Find where the given text appears and provide that cell's center as [x, y] coordinate. 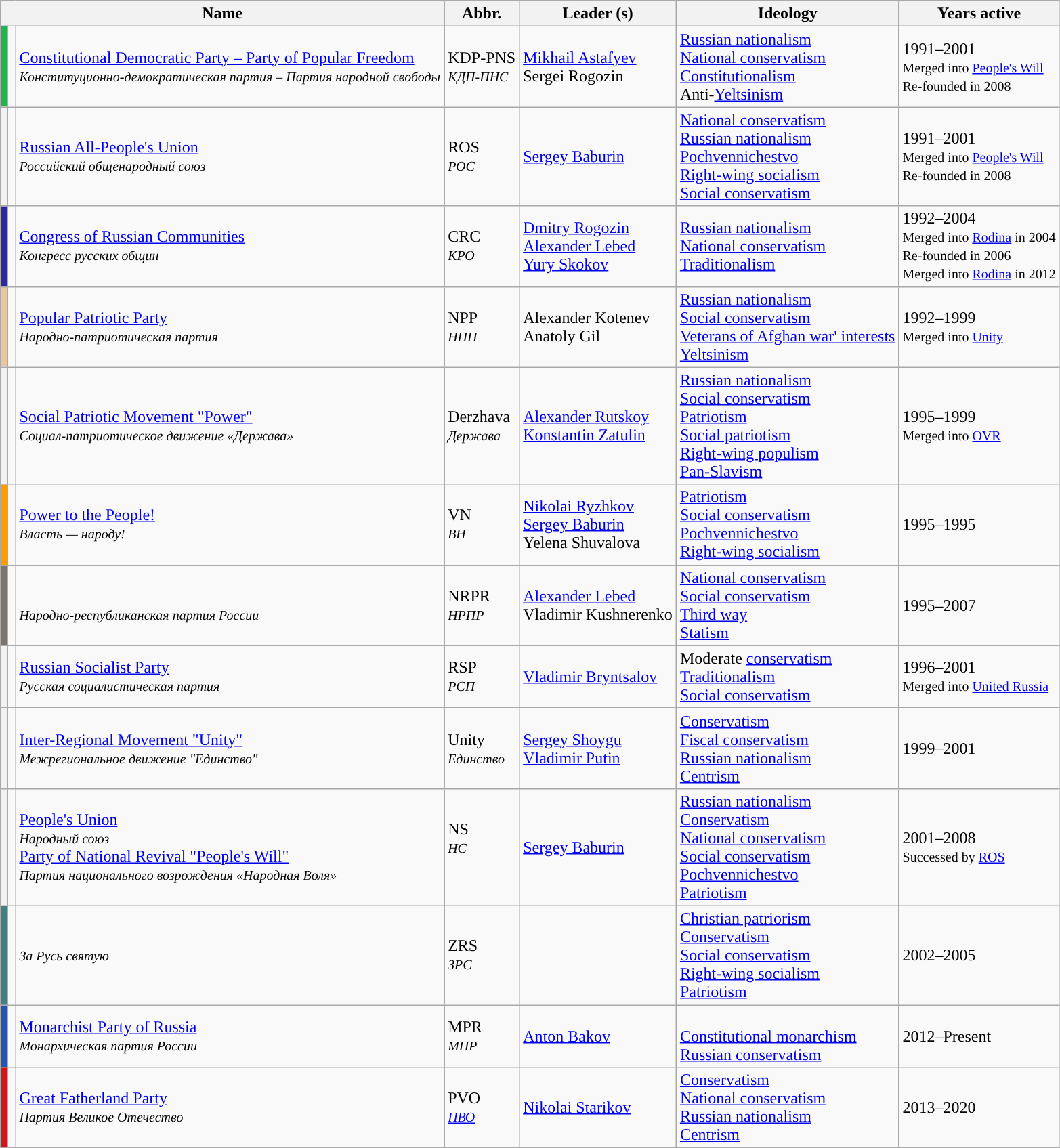
Name [222, 14]
Congress of Russian CommunitiesКонгресс русских общин [230, 247]
National conservatismRussian nationalismPochvennichestvoRight-wing socialismSocial conservatism [787, 156]
KDP-PNSКДП-ПНС [482, 66]
Russian nationalismNational conservatismConstitutionalismAnti-Yeltsinism [787, 66]
Christian patriorismConservatismSocial conservatismRight-wing socialismPatriotism [787, 955]
Alexander KotenevAnatoly Gil [598, 326]
MPRМПР [482, 1036]
Russian nationalismSocial conservatismPatriotismSocial patriotismRight-wing populismPan-Slavism [787, 425]
NRPRНРПР [482, 605]
Sergey ShoyguVladimir Putin [598, 748]
Russian nationalismSocial conservatismVeterans of Afghan war' interestsYeltsinism [787, 326]
Popular Patriotic PartyНародно-патриотическая партия [230, 326]
За Русь святую [230, 955]
Inter-Regional Movement "Unity"Межрегиональное движение "Единство" [230, 748]
1995–2007 [979, 605]
1992–2004Merged into Rodina in 2004Re-founded in 2006Merged into Rodina in 2012 [979, 247]
ConservatismFiscal conservatismRussian nationalismCentrism [787, 748]
Nikolai Starikov [598, 1108]
RSPРСП [482, 677]
Social Patriotic Movement "Power"Социал-патриотическое движение «Держава» [230, 425]
DerzhavaДержава [482, 425]
Russian nationalismNational conservatismTraditionalism [787, 247]
Leader (s) [598, 14]
1999–2001 [979, 748]
UnityЕдинство [482, 748]
Anton Bakov [598, 1036]
Ideology [787, 14]
Russian All-People's UnionРоссийский общенародный союз [230, 156]
PVOПВО [482, 1108]
National conservatismSocial conservatismThird wayStatism [787, 605]
Mikhail AstafyevSergei Rogozin [598, 66]
Russian Socialist PartyРусская социалистическая партия [230, 677]
1996–2001Merged into United Russia [979, 677]
PatriotismSocial conservatismPochvennichestvoRight-wing socialism [787, 524]
Moderate conservatismTraditionalismSocial conservatism [787, 677]
Abbr. [482, 14]
NPPНПП [482, 326]
2012–Present [979, 1036]
ZRSЗРС [482, 955]
Alexander RutskoyKonstantin Zatulin [598, 425]
Nikolai RyzhkovSergey BaburinYelena Shuvalova [598, 524]
VNВН [482, 524]
Constitutional monarchismRussian conservatism [787, 1036]
Народно-республиканская партия России [230, 605]
People's UnionНародный союзParty of National Revival "People's Will"Партия национального возрождения «Народная Воля» [230, 847]
2013–2020 [979, 1108]
Russian nationalismConservatismNational conservatismSocial conservatismPochvennichestvoPatriotism [787, 847]
1995–1999Merged into OVR [979, 425]
Great Fatherland PartyПартия Великое Отечество [230, 1108]
ROSРОС [482, 156]
Alexander LebedVladimir Kushnerenko [598, 605]
ConservatismNational conservatismRussian nationalismCentrism [787, 1108]
Constitutional Democratic Party – Party of Popular FreedomКонституционно-демократическая партия – Партия народной свободы [230, 66]
2001–2008Successed by ROS [979, 847]
2002–2005 [979, 955]
Monarchist Party of RussiaМонархическая партия России [230, 1036]
Dmitry RogozinAlexander LebedYury Skokov [598, 247]
Years active [979, 14]
Power to the People!Власть — народу! [230, 524]
Vladimir Bryntsalov [598, 677]
NSНС [482, 847]
1995–1995 [979, 524]
CRCКРО [482, 247]
1992–1999Merged into Unity [979, 326]
